Search for the cell housing the specified text and yield its (X, Y) center coordinate. 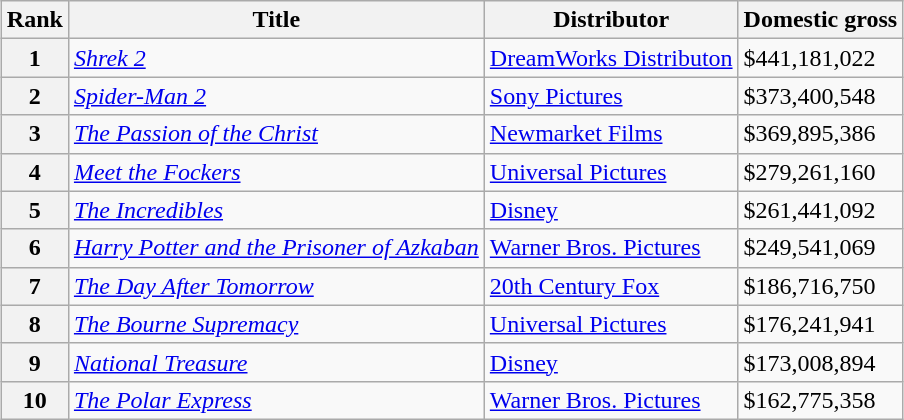
20th Century Fox (611, 286)
$162,775,358 (820, 400)
$186,716,750 (820, 286)
Meet the Fockers (276, 172)
$373,400,548 (820, 96)
Newmarket Films (611, 134)
Domestic gross (820, 20)
5 (34, 210)
$369,895,386 (820, 134)
$173,008,894 (820, 362)
Distributor (611, 20)
2 (34, 96)
The Polar Express (276, 400)
The Passion of the Christ (276, 134)
1 (34, 58)
Shrek 2 (276, 58)
Sony Pictures (611, 96)
Harry Potter and the Prisoner of Azkaban (276, 248)
7 (34, 286)
The Incredibles (276, 210)
Rank (34, 20)
3 (34, 134)
8 (34, 324)
6 (34, 248)
Spider-Man 2 (276, 96)
9 (34, 362)
$441,181,022 (820, 58)
4 (34, 172)
$249,541,069 (820, 248)
DreamWorks Distributon (611, 58)
National Treasure (276, 362)
$279,261,160 (820, 172)
The Bourne Supremacy (276, 324)
$176,241,941 (820, 324)
The Day After Tomorrow (276, 286)
Title (276, 20)
$261,441,092 (820, 210)
10 (34, 400)
